Detect which cell encompasses the target text, then output its [X, Y] center coordinate. 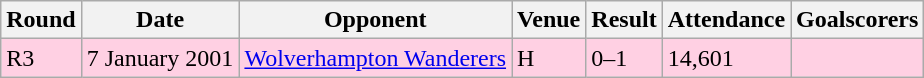
Opponent [376, 20]
Round [41, 20]
R3 [41, 58]
Date [160, 20]
Wolverhampton Wanderers [376, 58]
0–1 [624, 58]
Attendance [726, 20]
Venue [549, 20]
7 January 2001 [160, 58]
Result [624, 20]
14,601 [726, 58]
H [549, 58]
Goalscorers [858, 20]
